Extract the [X, Y] coordinate from the center of the cell holding the provided text.  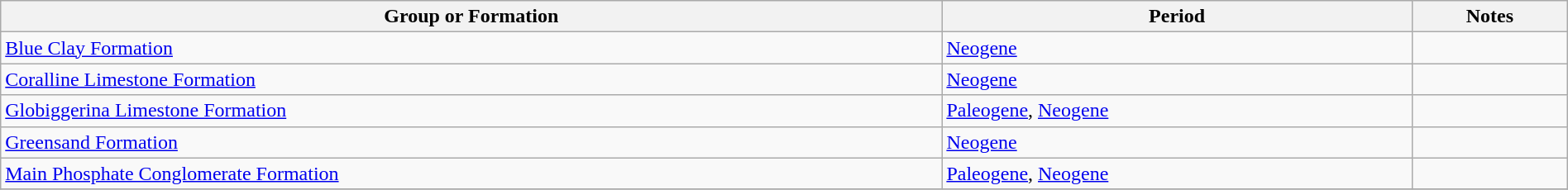
Period [1177, 17]
Coralline Limestone Formation [471, 79]
Notes [1489, 17]
Blue Clay Formation [471, 48]
Globiggerina Limestone Formation [471, 111]
Greensand Formation [471, 142]
Main Phosphate Conglomerate Formation [471, 173]
Group or Formation [471, 17]
